Determine the (x, y) coordinate at the center of the cell enclosing the given text.  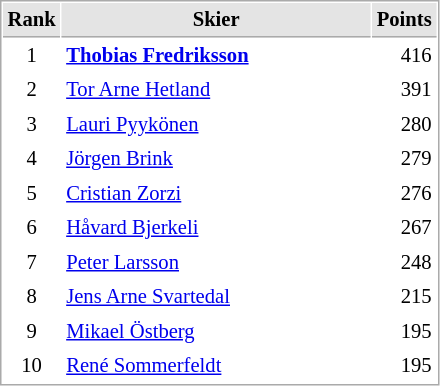
391 (404, 90)
279 (404, 158)
Tor Arne Hetland (216, 90)
8 (32, 296)
267 (404, 228)
Håvard Bjerkeli (216, 228)
4 (32, 158)
7 (32, 262)
215 (404, 296)
3 (32, 124)
280 (404, 124)
Lauri Pyykönen (216, 124)
Thobias Fredriksson (216, 56)
5 (32, 194)
Rank (32, 20)
Jörgen Brink (216, 158)
Skier (216, 20)
276 (404, 194)
6 (32, 228)
248 (404, 262)
416 (404, 56)
10 (32, 366)
Jens Arne Svartedal (216, 296)
Cristian Zorzi (216, 194)
9 (32, 332)
Mikael Östberg (216, 332)
René Sommerfeldt (216, 366)
2 (32, 90)
Points (404, 20)
1 (32, 56)
Peter Larsson (216, 262)
